Return [x, y] of the center of cell containing provided text 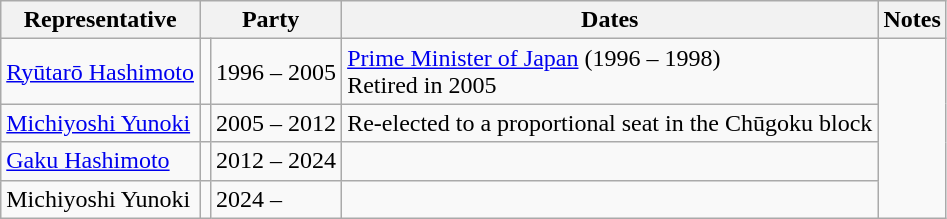
1996 – 2005 [276, 72]
Notes [912, 20]
Ryūtarō Hashimoto [100, 72]
Re-elected to a proportional seat in the Chūgoku block [610, 123]
Gaku Hashimoto [100, 161]
2012 – 2024 [276, 161]
2005 – 2012 [276, 123]
Dates [610, 20]
Representative [100, 20]
2024 – [276, 199]
Prime Minister of Japan (1996 – 1998) Retired in 2005 [610, 72]
Party [271, 20]
